Return (X, Y) of the center of cell containing provided text 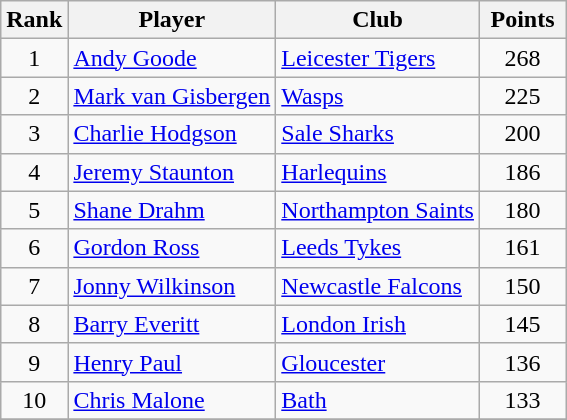
Shane Drahm (172, 210)
Club (378, 20)
2 (34, 96)
Wasps (378, 96)
9 (34, 362)
225 (522, 96)
5 (34, 210)
Northampton Saints (378, 210)
6 (34, 248)
Harlequins (378, 172)
Sale Sharks (378, 134)
268 (522, 58)
1 (34, 58)
150 (522, 286)
200 (522, 134)
10 (34, 400)
Rank (34, 20)
136 (522, 362)
Andy Goode (172, 58)
7 (34, 286)
186 (522, 172)
Newcastle Falcons (378, 286)
Mark van Gisbergen (172, 96)
Charlie Hodgson (172, 134)
133 (522, 400)
8 (34, 324)
Jonny Wilkinson (172, 286)
Henry Paul (172, 362)
Barry Everitt (172, 324)
180 (522, 210)
Points (522, 20)
4 (34, 172)
Bath (378, 400)
Gordon Ross (172, 248)
Leicester Tigers (378, 58)
Chris Malone (172, 400)
Jeremy Staunton (172, 172)
London Irish (378, 324)
161 (522, 248)
3 (34, 134)
Player (172, 20)
Leeds Tykes (378, 248)
145 (522, 324)
Gloucester (378, 362)
